From the cell containing the given text, extract its center point as (x, y) coordinate. 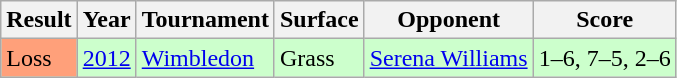
Result (39, 20)
Score (604, 20)
Surface (319, 20)
2012 (106, 58)
Year (106, 20)
Grass (319, 58)
Serena Williams (448, 58)
Tournament (205, 20)
1–6, 7–5, 2–6 (604, 58)
Loss (39, 58)
Wimbledon (205, 58)
Opponent (448, 20)
